For the text-containing cell, return its midpoint in [x, y] coordinate format. 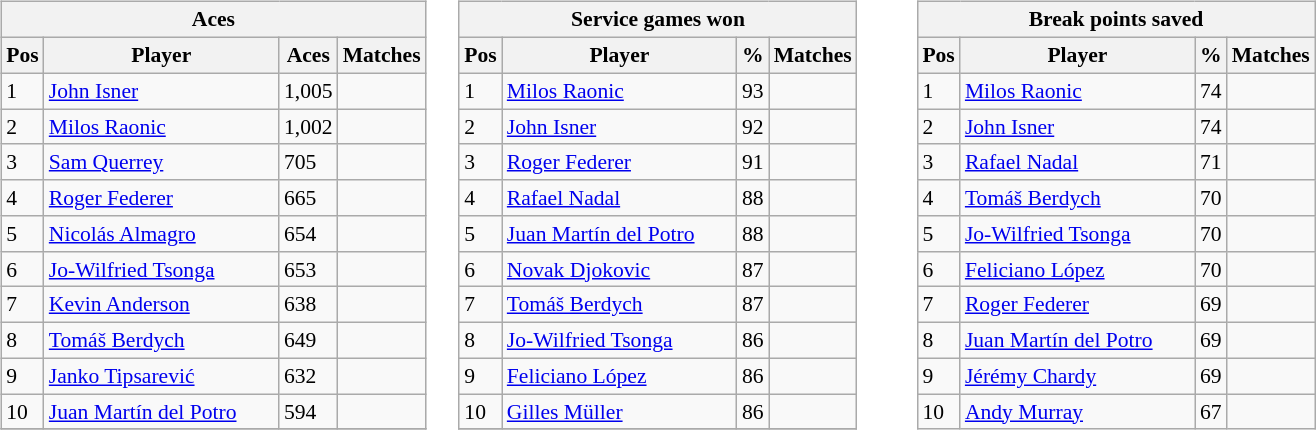
665 [308, 198]
654 [308, 234]
Service games won [658, 20]
594 [308, 412]
Gilles Müller [620, 412]
Break points saved [1116, 20]
Novak Djokovic [620, 269]
Andy Murray [1078, 412]
632 [308, 376]
Janko Tipsarević [162, 376]
1,002 [308, 127]
638 [308, 305]
1,005 [308, 91]
Kevin Anderson [162, 305]
Jérémy Chardy [1078, 376]
Nicolás Almagro [162, 234]
653 [308, 269]
91 [753, 162]
705 [308, 162]
649 [308, 340]
92 [753, 127]
93 [753, 91]
67 [1211, 412]
Sam Querrey [162, 162]
71 [1211, 162]
